Search for the cell housing the specified text and yield its (X, Y) center coordinate. 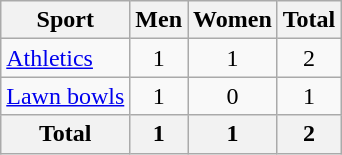
Lawn bowls (66, 96)
Athletics (66, 58)
Women (233, 20)
Sport (66, 20)
Men (159, 20)
0 (233, 96)
